Output the (X, Y) coordinate of the center of the cell containing the given text.  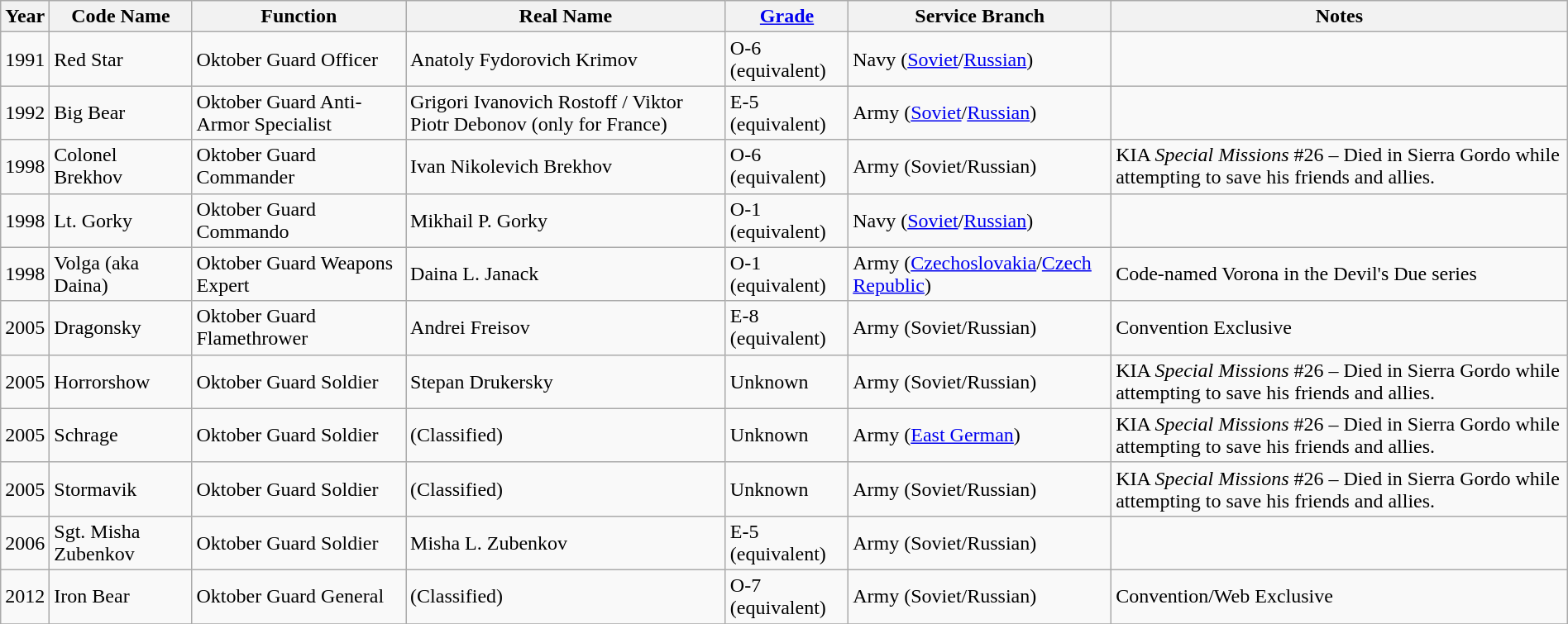
Oktober Guard Officer (299, 60)
Lt. Gorky (121, 220)
Real Name (566, 17)
Horrorshow (121, 382)
Volga (aka Daina) (121, 274)
O-7 (equivalent) (786, 597)
Function (299, 17)
Schrage (121, 435)
Grigori Ivanovich Rostoff / Viktor Piotr Debonov (only for France) (566, 112)
Andrei Freisov (566, 327)
Misha L. Zubenkov (566, 542)
Big Bear (121, 112)
Daina L. Janack (566, 274)
Oktober Guard General (299, 597)
Oktober Guard Commando (299, 220)
Oktober Guard Commander (299, 167)
Anatoly Fydorovich Krimov (566, 60)
1992 (25, 112)
Oktober Guard Weapons Expert (299, 274)
Army (Czechoslovakia/Czech Republic) (980, 274)
Stormavik (121, 489)
1991 (25, 60)
Colonel Brekhov (121, 167)
Stepan Drukersky (566, 382)
2012 (25, 597)
Army (East German) (980, 435)
Service Branch (980, 17)
Code Name (121, 17)
Iron Bear (121, 597)
Red Star (121, 60)
Grade (786, 17)
Convention Exclusive (1340, 327)
Mikhail P. Gorky (566, 220)
E-8 (equivalent) (786, 327)
Sgt. Misha Zubenkov (121, 542)
Year (25, 17)
2006 (25, 542)
Ivan Nikolevich Brekhov (566, 167)
Convention/Web Exclusive (1340, 597)
Dragonsky (121, 327)
Oktober Guard Flamethrower (299, 327)
Code-named Vorona in the Devil's Due series (1340, 274)
Oktober Guard Anti-Armor Specialist (299, 112)
Notes (1340, 17)
